Locate the cell with the specified text and output its (X, Y) center coordinate. 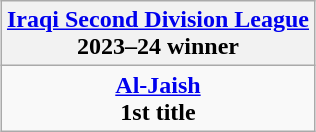
Al-Jaish1st title (158, 98)
Iraqi Second Division League2023–24 winner (158, 34)
